Capture the cell that displays the provided text and extract its [x, y] central coordinate. 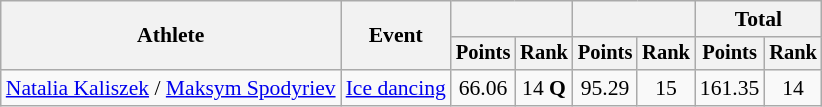
95.29 [605, 88]
14 Q [544, 88]
Athlete [171, 36]
66.06 [483, 88]
Ice dancing [396, 88]
Event [396, 36]
Natalia Kaliszek / Maksym Spodyriev [171, 88]
Total [758, 19]
161.35 [730, 88]
15 [666, 88]
14 [793, 88]
